Provide the [x, y] coordinate of the cell's center where the given text is located.  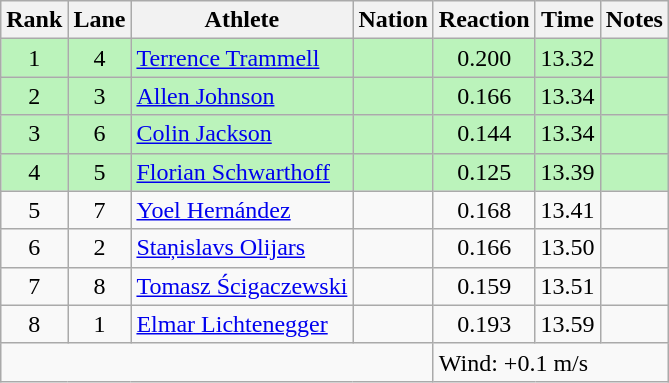
Colin Jackson [242, 134]
13.59 [568, 324]
Allen Johnson [242, 96]
Reaction [484, 20]
Time [568, 20]
13.51 [568, 286]
0.168 [484, 210]
13.39 [568, 172]
Elmar Lichtenegger [242, 324]
13.50 [568, 248]
Lane [100, 20]
Athlete [242, 20]
0.200 [484, 58]
Wind: +0.1 m/s [550, 362]
0.144 [484, 134]
Rank [34, 20]
Staņislavs Olijars [242, 248]
Nation [393, 20]
Notes [634, 20]
0.159 [484, 286]
Terrence Trammell [242, 58]
Yoel Hernández [242, 210]
13.41 [568, 210]
Tomasz Ścigaczewski [242, 286]
Florian Schwarthoff [242, 172]
0.125 [484, 172]
13.32 [568, 58]
0.193 [484, 324]
